Identify which cell holds the provided text, then report its (x, y) central coordinate. 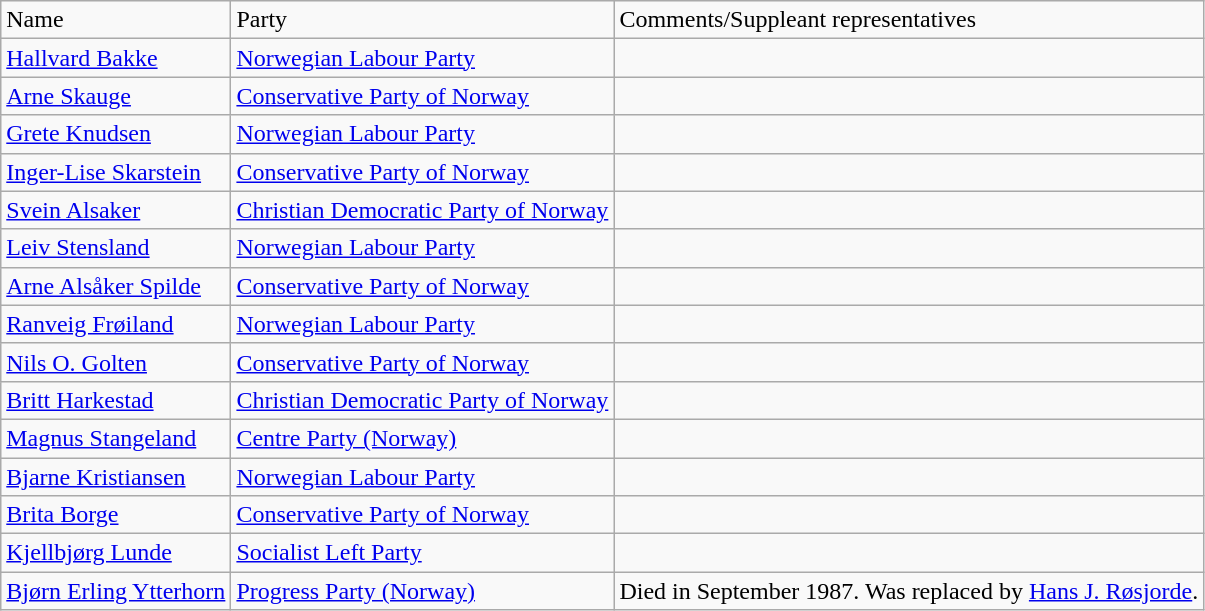
Name (116, 20)
Centre Party (Norway) (422, 438)
Nils O. Golten (116, 362)
Ranveig Frøiland (116, 324)
Progress Party (Norway) (422, 591)
Arne Alsåker Spilde (116, 286)
Party (422, 20)
Leiv Stensland (116, 248)
Grete Knudsen (116, 134)
Died in September 1987. Was replaced by Hans J. Røsjorde. (909, 591)
Socialist Left Party (422, 553)
Bjørn Erling Ytterhorn (116, 591)
Comments/Suppleant representatives (909, 20)
Svein Alsaker (116, 210)
Magnus Stangeland (116, 438)
Hallvard Bakke (116, 58)
Arne Skauge (116, 96)
Britt Harkestad (116, 400)
Inger-Lise Skarstein (116, 172)
Bjarne Kristiansen (116, 477)
Kjellbjørg Lunde (116, 553)
Brita Borge (116, 515)
